Return the (x, y) coordinate for the center point of the cell that contains the specified text.  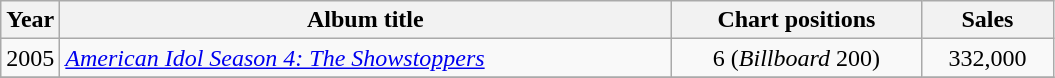
6 (Billboard 200) (796, 58)
Year (30, 20)
Sales (988, 20)
332,000 (988, 58)
Chart positions (796, 20)
American Idol Season 4: The Showstoppers (366, 58)
2005 (30, 58)
Album title (366, 20)
